Capture the cell that displays the provided text and extract its (x, y) central coordinate. 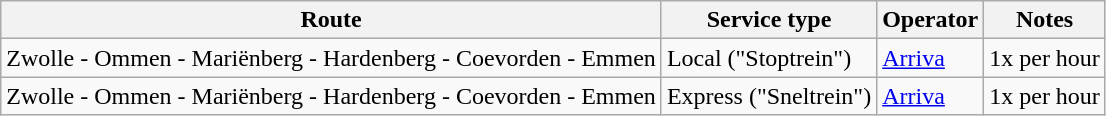
Service type (768, 20)
Express ("Sneltrein") (768, 96)
Notes (1045, 20)
Operator (930, 20)
Route (332, 20)
Local ("Stoptrein") (768, 58)
